Locate the cell with the specified text and output its (x, y) center coordinate. 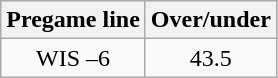
43.5 (210, 58)
Pregame line (74, 20)
WIS –6 (74, 58)
Over/under (210, 20)
